Return the (X, Y) coordinate for the center point of the cell that contains the specified text.  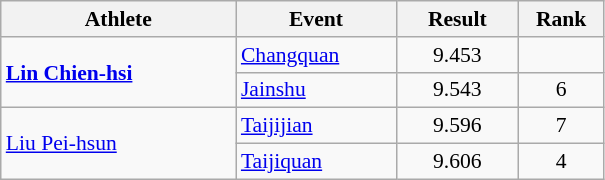
9.606 (458, 162)
Taijijian (316, 126)
Athlete (118, 19)
6 (562, 90)
Rank (562, 19)
9.596 (458, 126)
Liu Pei-hsun (118, 144)
Changquan (316, 55)
9.543 (458, 90)
Event (316, 19)
Taijiquan (316, 162)
7 (562, 126)
Jainshu (316, 90)
9.453 (458, 55)
Result (458, 19)
Lin Chien-hsi (118, 72)
4 (562, 162)
